Identify which cell holds the provided text, then report its [X, Y] central coordinate. 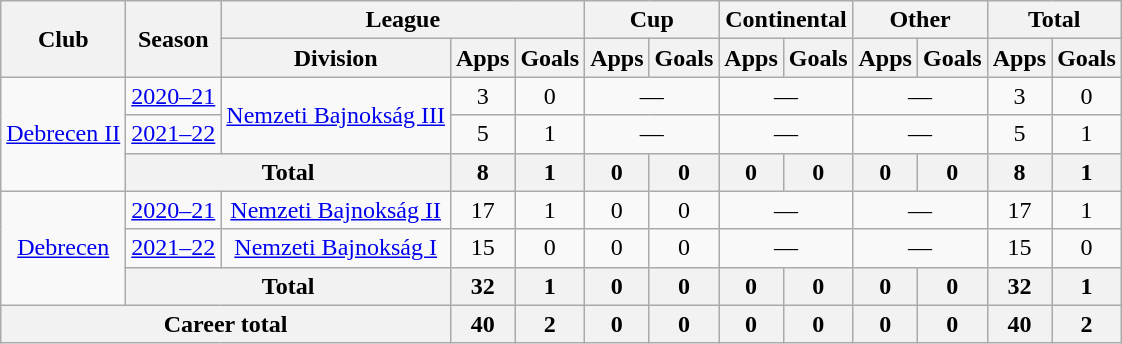
Debrecen II [64, 134]
Cup [652, 20]
Season [174, 39]
Club [64, 39]
Debrecen [64, 248]
League [403, 20]
Nemzeti Bajnokság III [336, 115]
Career total [226, 324]
Nemzeti Bajnokság II [336, 210]
Continental [786, 20]
Other [920, 20]
Nemzeti Bajnokság I [336, 248]
Division [336, 58]
